Return (X, Y) of the center of cell containing provided text 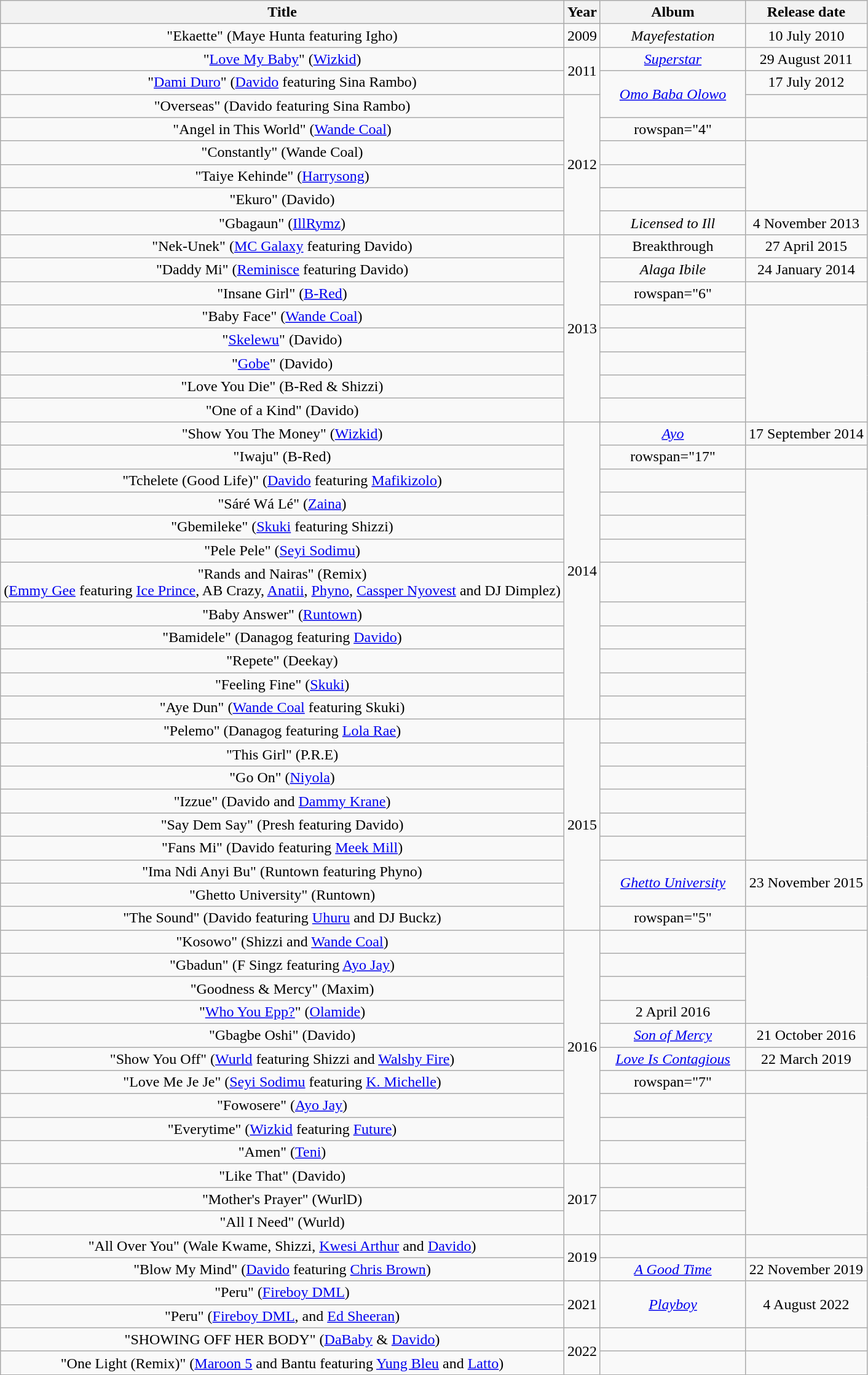
"Show You The Money" (Wizkid) (283, 434)
"Feeling Fine" (Skuki) (283, 684)
2016 (582, 1047)
"Taiye Kehinde" (Harrysong) (283, 176)
"Ima Ndi Anyi Bu" (Runtown featuring Phyno) (283, 871)
"Go On" (Niyola) (283, 778)
"Everytime" (Wizkid featuring Future) (283, 1129)
Title (283, 12)
Ghetto University (673, 883)
"Pelemo" (Danagog featuring Lola Rae) (283, 731)
"Gbagbe Oshi" (Davido) (283, 1035)
"Ghetto University" (Runtown) (283, 895)
Mayefestation (673, 36)
rowspan="5" (673, 918)
"Tchelete (Good Life)" (Davido featuring Mafikizolo) (283, 480)
"Gbagaun" (IllRymz) (283, 223)
"All I Need" (Wurld) (283, 1222)
"Sáré Wá Lé" (Zaina) (283, 504)
2009 (582, 36)
10 July 2010 (807, 36)
"Show You Off" (Wurld featuring Shizzi and Walshy Fire) (283, 1058)
22 November 2019 (807, 1269)
"Blow My Mind" (Davido featuring Chris Brown) (283, 1269)
"Baby Answer" (Runtown) (283, 614)
"Insane Girl" (B-Red) (283, 293)
27 April 2015 (807, 246)
2015 (582, 825)
"Rands and Nairas" (Remix) (Emmy Gee featuring Ice Prince, AB Crazy, Anatii, Phyno, Cassper Nyovest and DJ Dimplez) (283, 582)
"Angel in This World" (Wande Coal) (283, 129)
"Pele Pele" (Seyi Sodimu) (283, 550)
Alaga Ibile (673, 269)
17 September 2014 (807, 434)
"Peru" (Fireboy DML) (283, 1293)
"Ekaette" (Maye Hunta featuring Igho) (283, 36)
2014 (582, 571)
"One of a Kind" (Davido) (283, 410)
Superstar (673, 59)
"Baby Face" (Wande Coal) (283, 317)
"SHOWING OFF HER BODY" (DaBaby & Davido) (283, 1339)
Breakthrough (673, 246)
"Fowosere" (Ayo Jay) (283, 1106)
"Love My Baby" (Wizkid) (283, 59)
4 November 2013 (807, 223)
"All Over You" (Wale Kwame, Shizzi, Kwesi Arthur and Davido) (283, 1246)
Ayo (673, 434)
Year (582, 12)
"Kosowo" (Shizzi and Wande Coal) (283, 941)
Son of Mercy (673, 1035)
rowspan="17" (673, 457)
24 January 2014 (807, 269)
21 October 2016 (807, 1035)
Love Is Contagious (673, 1058)
Release date (807, 12)
"Gbadun" (F Singz featuring Ayo Jay) (283, 965)
2021 (582, 1304)
"Overseas" (Davido featuring Sina Rambo) (283, 106)
"Dami Duro" (Davido featuring Sina Rambo) (283, 82)
"Constantly" (Wande Coal) (283, 153)
"This Girl" (P.R.E) (283, 755)
2019 (582, 1258)
Album (673, 12)
17 July 2012 (807, 82)
22 March 2019 (807, 1058)
Omo Baba Olowo (673, 94)
"Goodness & Mercy" (Maxim) (283, 988)
"Iwaju" (B-Red) (283, 457)
"Daddy Mi" (Reminisce featuring Davido) (283, 269)
2011 (582, 71)
"Izzue" (Davido and Dammy Krane) (283, 801)
"Bamidele" (Danagog featuring Davido) (283, 637)
2013 (582, 328)
"Love You Die" (B-Red & Shizzi) (283, 387)
"Ekuro" (Davido) (283, 199)
Licensed to Ill (673, 223)
"Who You Epp?" (Olamide) (283, 1012)
2022 (582, 1351)
Playboy (673, 1304)
2012 (582, 164)
4 August 2022 (807, 1304)
rowspan="6" (673, 293)
"Say Dem Say" (Presh featuring Davido) (283, 825)
"One Light (Remix)" (Maroon 5 and Bantu featuring Yung Bleu and Latto) (283, 1363)
"Nek-Unek" (MC Galaxy featuring Davido) (283, 246)
23 November 2015 (807, 883)
29 August 2011 (807, 59)
rowspan="4" (673, 129)
"Gbemileke" (Skuki featuring Shizzi) (283, 527)
"Mother's Prayer" (WurlD) (283, 1199)
"Aye Dun" (Wande Coal featuring Skuki) (283, 708)
"Like That" (Davido) (283, 1176)
"Peru" (Fireboy DML, and Ed Sheeran) (283, 1316)
"Amen" (Teni) (283, 1152)
2017 (582, 1199)
"Fans Mi" (Davido featuring Meek Mill) (283, 848)
2 April 2016 (673, 1012)
"Repete" (Deekay) (283, 660)
A Good Time (673, 1269)
"Skelewu" (Davido) (283, 340)
"Love Me Je Je" (Seyi Sodimu featuring K. Michelle) (283, 1082)
rowspan="7" (673, 1082)
"The Sound" (Davido featuring Uhuru and DJ Buckz) (283, 918)
"Gobe" (Davido) (283, 363)
